For the text-containing cell, return its midpoint in (X, Y) coordinate format. 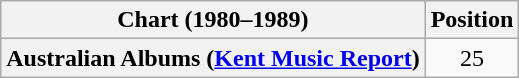
Position (472, 20)
Chart (1980–1989) (213, 20)
25 (472, 58)
Australian Albums (Kent Music Report) (213, 58)
